Scan for the cell matching the given text and deliver its (x, y) coordinate at center. 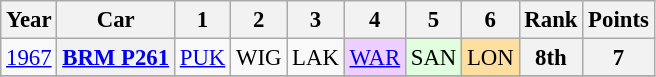
WAR (374, 58)
Car (116, 20)
SAN (433, 58)
PUK (202, 58)
LAK (316, 58)
4 (374, 20)
8th (551, 58)
5 (433, 20)
7 (618, 58)
6 (490, 20)
Year (29, 20)
3 (316, 20)
WIG (259, 58)
1 (202, 20)
1967 (29, 58)
Points (618, 20)
BRM P261 (116, 58)
2 (259, 20)
LON (490, 58)
Rank (551, 20)
